Return [X, Y] of the center of cell containing provided text 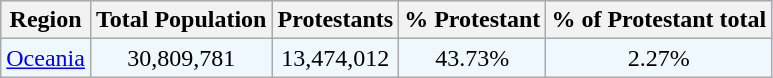
Oceania [46, 58]
13,474,012 [336, 58]
Total Population [181, 20]
% Protestant [472, 20]
Region [46, 20]
Protestants [336, 20]
2.27% [659, 58]
% of Protestant total [659, 20]
30,809,781 [181, 58]
43.73% [472, 58]
